Capture the cell that displays the provided text and extract its [x, y] central coordinate. 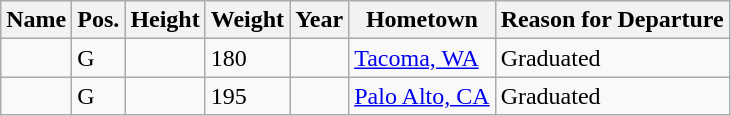
Hometown [422, 20]
Weight [247, 20]
Pos. [98, 20]
Year [320, 20]
Height [165, 20]
Palo Alto, CA [422, 96]
180 [247, 58]
Tacoma, WA [422, 58]
195 [247, 96]
Reason for Departure [612, 20]
Name [36, 20]
